Provide the (x, y) coordinate of the cell's center where the given text is located.  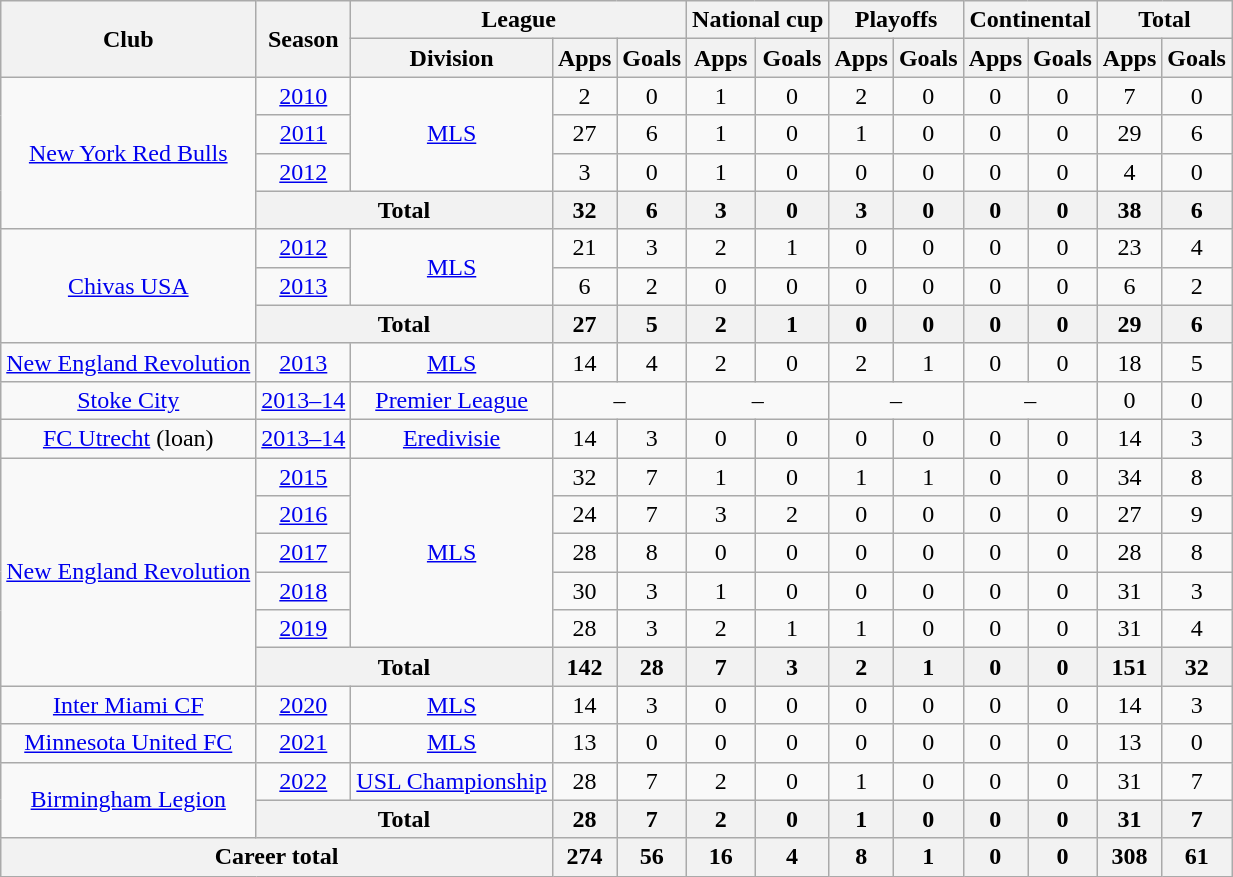
23 (1129, 248)
2010 (304, 96)
Club (128, 39)
2016 (304, 515)
34 (1129, 477)
38 (1129, 210)
2017 (304, 553)
Playoffs (896, 20)
2021 (304, 743)
9 (1197, 515)
151 (1129, 667)
Stoke City (128, 400)
League (519, 20)
2011 (304, 134)
18 (1129, 362)
Division (452, 58)
56 (652, 857)
2022 (304, 781)
61 (1197, 857)
Season (304, 39)
Inter Miami CF (128, 705)
Chivas USA (128, 286)
Eredivisie (452, 438)
Continental (1030, 20)
274 (584, 857)
New York Red Bulls (128, 153)
Birmingham Legion (128, 800)
National cup (758, 20)
2020 (304, 705)
Career total (277, 857)
2018 (304, 591)
Minnesota United FC (128, 743)
2015 (304, 477)
21 (584, 248)
30 (584, 591)
FC Utrecht (loan) (128, 438)
Premier League (452, 400)
142 (584, 667)
308 (1129, 857)
24 (584, 515)
2019 (304, 629)
USL Championship (452, 781)
16 (721, 857)
